From the cell containing the given text, extract its center point as (x, y) coordinate. 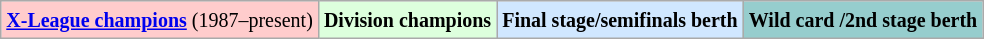
Wild card /2nd stage berth (863, 20)
Division champions (407, 20)
Final stage/semifinals berth (620, 20)
X-League champions (1987–present) (160, 20)
